For the text-containing cell, return its midpoint in (X, Y) coordinate format. 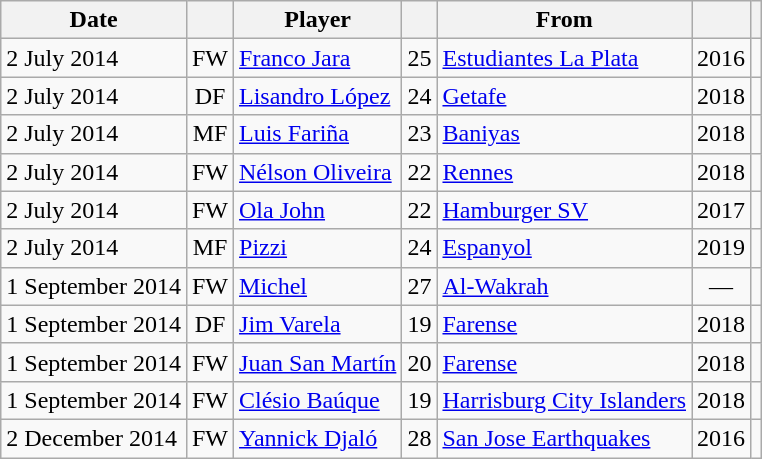
Franco Jara (318, 58)
Baniyas (564, 134)
Harrisburg City Islanders (564, 400)
Jim Varela (318, 324)
25 (420, 58)
Getafe (564, 96)
23 (420, 134)
Luis Fariña (318, 134)
Juan San Martín (318, 362)
Estudiantes La Plata (564, 58)
Player (318, 20)
Rennes (564, 172)
Clésio Baúque (318, 400)
Date (94, 20)
Nélson Oliveira (318, 172)
From (564, 20)
20 (420, 362)
Yannick Djaló (318, 438)
— (722, 286)
Al-Wakrah (564, 286)
27 (420, 286)
28 (420, 438)
2019 (722, 248)
Lisandro López (318, 96)
2 December 2014 (94, 438)
Hamburger SV (564, 210)
San Jose Earthquakes (564, 438)
Pizzi (318, 248)
Ola John (318, 210)
Espanyol (564, 248)
Michel (318, 286)
2017 (722, 210)
